Scan for the cell matching the given text and deliver its [x, y] coordinate at center. 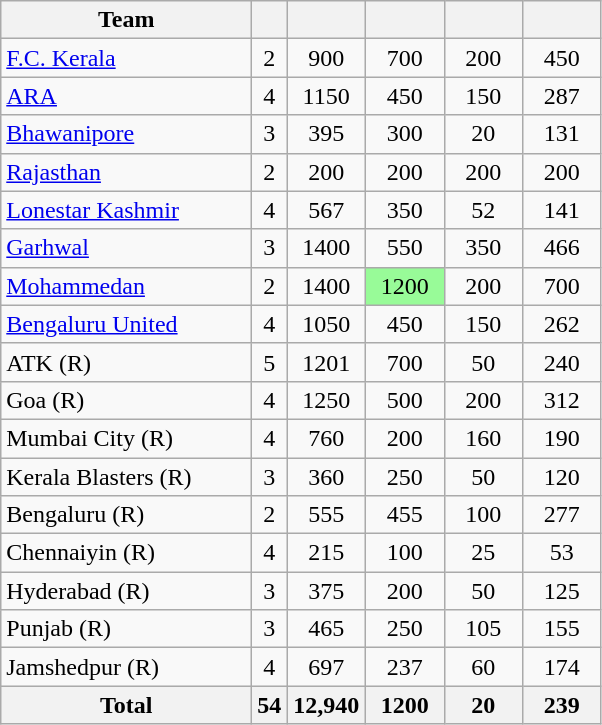
12,940 [326, 705]
1201 [326, 362]
125 [562, 591]
567 [326, 210]
5 [270, 362]
Jamshedpur (R) [126, 667]
239 [562, 705]
54 [270, 705]
25 [484, 553]
Mumbai City (R) [126, 438]
160 [484, 438]
52 [484, 210]
455 [404, 515]
ARA [126, 96]
1150 [326, 96]
Bengaluru (R) [126, 515]
262 [562, 324]
395 [326, 134]
53 [562, 553]
287 [562, 96]
555 [326, 515]
277 [562, 515]
120 [562, 477]
375 [326, 591]
240 [562, 362]
Bhawanipore [126, 134]
Rajasthan [126, 172]
174 [562, 667]
Hyderabad (R) [126, 591]
900 [326, 58]
131 [562, 134]
Team [126, 20]
760 [326, 438]
155 [562, 629]
Bengaluru United [126, 324]
237 [404, 667]
Lonestar Kashmir [126, 210]
1050 [326, 324]
60 [484, 667]
215 [326, 553]
141 [562, 210]
Punjab (R) [126, 629]
1250 [326, 400]
ATK (R) [126, 362]
697 [326, 667]
Chennaiyin (R) [126, 553]
550 [404, 248]
105 [484, 629]
Garhwal [126, 248]
Goa (R) [126, 400]
300 [404, 134]
360 [326, 477]
Kerala Blasters (R) [126, 477]
F.C. Kerala [126, 58]
500 [404, 400]
465 [326, 629]
312 [562, 400]
Total [126, 705]
Mohammedan [126, 286]
190 [562, 438]
466 [562, 248]
